From the cell containing the given text, extract its center point as [x, y] coordinate. 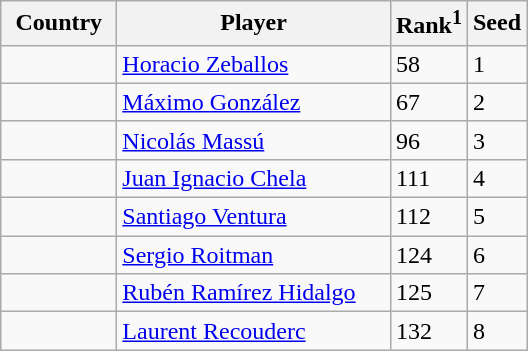
Máximo González [254, 102]
Player [254, 24]
67 [428, 102]
5 [496, 217]
Rank1 [428, 24]
Seed [496, 24]
Juan Ignacio Chela [254, 178]
112 [428, 217]
2 [496, 102]
124 [428, 255]
8 [496, 331]
Laurent Recouderc [254, 331]
Nicolás Massú [254, 140]
1 [496, 64]
7 [496, 293]
96 [428, 140]
Santiago Ventura [254, 217]
125 [428, 293]
111 [428, 178]
4 [496, 178]
132 [428, 331]
Horacio Zeballos [254, 64]
Country [59, 24]
6 [496, 255]
3 [496, 140]
58 [428, 64]
Sergio Roitman [254, 255]
Rubén Ramírez Hidalgo [254, 293]
